Output the [x, y] coordinate of the center of the cell containing the given text.  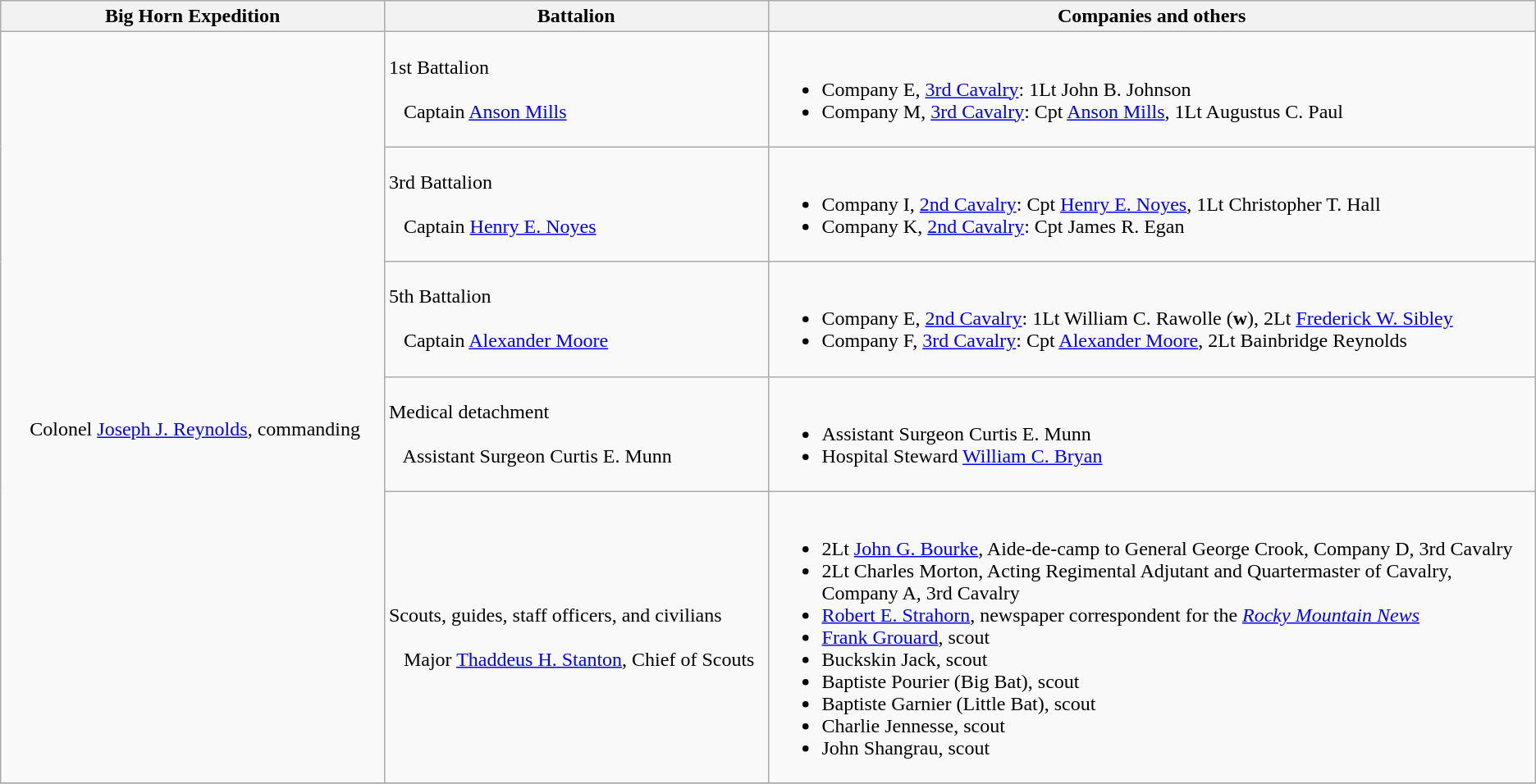
Big Horn Expedition [193, 16]
Assistant Surgeon Curtis E. MunnHospital Steward William C. Bryan [1152, 434]
3rd Battalion Captain Henry E. Noyes [576, 204]
Battalion [576, 16]
Companies and others [1152, 16]
Scouts, guides, staff officers, and civilians Major Thaddeus H. Stanton, Chief of Scouts [576, 637]
Company E, 3rd Cavalry: 1Lt John B. JohnsonCompany M, 3rd Cavalry: Cpt Anson Mills, 1Lt Augustus C. Paul [1152, 89]
Medical detachment Assistant Surgeon Curtis E. Munn [576, 434]
Company E, 2nd Cavalry: 1Lt William C. Rawolle (w), 2Lt Frederick W. SibleyCompany F, 3rd Cavalry: Cpt Alexander Moore, 2Lt Bainbridge Reynolds [1152, 319]
5th Battalion Captain Alexander Moore [576, 319]
Colonel Joseph J. Reynolds, commanding [193, 408]
Company I, 2nd Cavalry: Cpt Henry E. Noyes, 1Lt Christopher T. HallCompany K, 2nd Cavalry: Cpt James R. Egan [1152, 204]
1st Battalion Captain Anson Mills [576, 89]
